Scan for the cell matching the given text and deliver its (X, Y) coordinate at center. 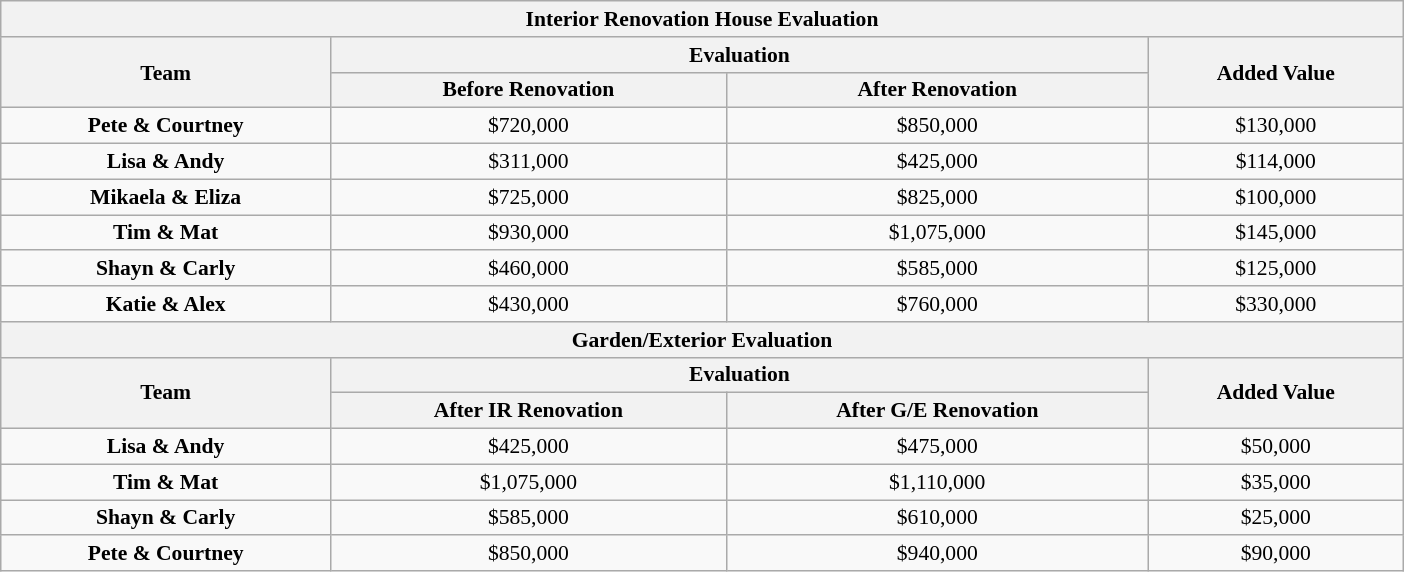
$145,000 (1276, 233)
$130,000 (1276, 126)
$35,000 (1276, 482)
Interior Renovation House Evaluation (702, 19)
$940,000 (937, 554)
$610,000 (937, 518)
Mikaela & Eliza (166, 197)
Garden/Exterior Evaluation (702, 340)
$725,000 (529, 197)
$50,000 (1276, 447)
$1,110,000 (937, 482)
After IR Renovation (529, 411)
$720,000 (529, 126)
After Renovation (937, 90)
$311,000 (529, 162)
$760,000 (937, 304)
$114,000 (1276, 162)
$825,000 (937, 197)
$930,000 (529, 233)
$330,000 (1276, 304)
$25,000 (1276, 518)
$90,000 (1276, 554)
Katie & Alex (166, 304)
$125,000 (1276, 269)
After G/E Renovation (937, 411)
Before Renovation (529, 90)
$460,000 (529, 269)
$430,000 (529, 304)
$100,000 (1276, 197)
$475,000 (937, 447)
